Determine the (X, Y) coordinate at the center of the cell enclosing the given text.  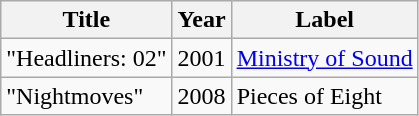
2008 (202, 96)
2001 (202, 58)
"Headliners: 02" (86, 58)
Ministry of Sound (324, 58)
Label (324, 20)
"Nightmoves" (86, 96)
Year (202, 20)
Pieces of Eight (324, 96)
Title (86, 20)
